Provide the (x, y) coordinate of the cell's center where the given text is located.  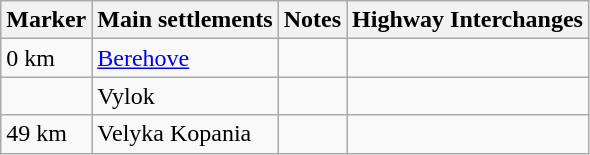
Marker (46, 20)
Vylok (185, 96)
Berehove (185, 58)
Notes (312, 20)
Highway Interchanges (468, 20)
Main settlements (185, 20)
Velyka Kopania (185, 134)
0 km (46, 58)
49 km (46, 134)
